Return the (X, Y) coordinate for the center point of the cell that contains the specified text.  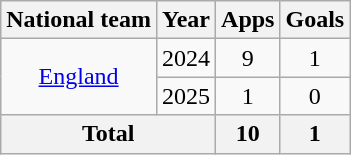
Year (186, 20)
England (79, 77)
Goals (315, 20)
2024 (186, 58)
2025 (186, 96)
National team (79, 20)
10 (248, 134)
9 (248, 58)
0 (315, 96)
Apps (248, 20)
Total (108, 134)
